Locate the cell with the specified text and output its (X, Y) center coordinate. 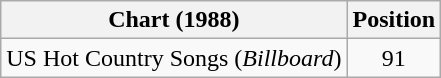
US Hot Country Songs (Billboard) (174, 58)
Position (394, 20)
Chart (1988) (174, 20)
91 (394, 58)
